From the cell containing the given text, extract its center point as [X, Y] coordinate. 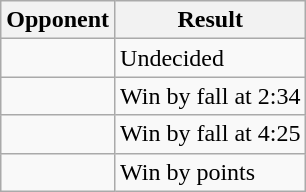
Win by points [210, 172]
Undecided [210, 58]
Result [210, 20]
Win by fall at 4:25 [210, 134]
Opponent [58, 20]
Win by fall at 2:34 [210, 96]
